Output the (x, y) coordinate of the center of the cell containing the given text.  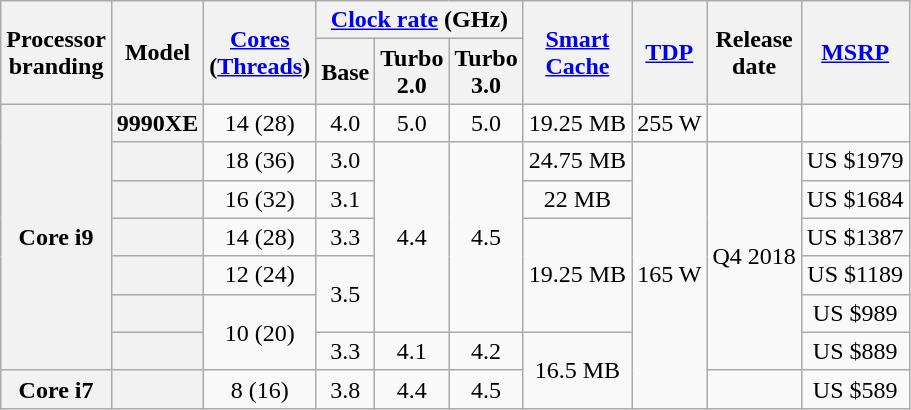
Q4 2018 (754, 256)
Turbo2.0 (412, 72)
SmartCache (577, 52)
Processorbranding (56, 52)
165 W (670, 275)
4.2 (486, 351)
US $989 (855, 313)
Core i7 (56, 389)
Base (346, 72)
8 (16) (260, 389)
US $589 (855, 389)
Model (157, 52)
4.1 (412, 351)
Releasedate (754, 52)
24.75 MB (577, 161)
3.1 (346, 199)
US $889 (855, 351)
Turbo3.0 (486, 72)
3.5 (346, 294)
3.8 (346, 389)
US $1189 (855, 275)
16 (32) (260, 199)
Clock rate (GHz) (420, 20)
US $1979 (855, 161)
4.0 (346, 123)
US $1684 (855, 199)
US $1387 (855, 237)
255 W (670, 123)
Core i9 (56, 237)
22 MB (577, 199)
3.0 (346, 161)
16.5 MB (577, 370)
18 (36) (260, 161)
10 (20) (260, 332)
9990XE (157, 123)
TDP (670, 52)
Cores(Threads) (260, 52)
MSRP (855, 52)
12 (24) (260, 275)
